Find where the given text appears and provide that cell's center as [x, y] coordinate. 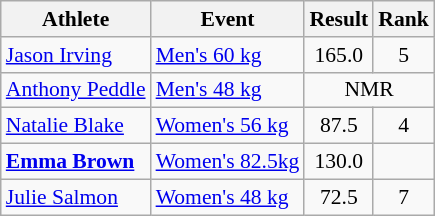
5 [404, 55]
130.0 [338, 162]
Women's 82.5kg [228, 162]
Anthony Peddle [76, 90]
7 [404, 197]
Athlete [76, 19]
87.5 [338, 126]
Julie Salmon [76, 197]
Rank [404, 19]
Event [228, 19]
72.5 [338, 197]
Women's 56 kg [228, 126]
4 [404, 126]
165.0 [338, 55]
Emma Brown [76, 162]
Natalie Blake [76, 126]
Men's 48 kg [228, 90]
Men's 60 kg [228, 55]
Women's 48 kg [228, 197]
Jason Irving [76, 55]
Result [338, 19]
NMR [368, 90]
